For the text-containing cell, return its midpoint in [x, y] coordinate format. 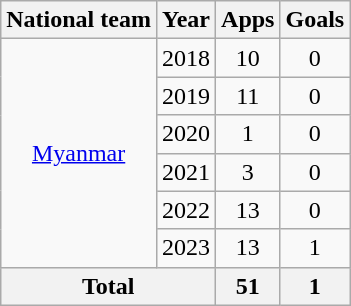
2019 [186, 96]
Total [108, 286]
2021 [186, 172]
National team [79, 20]
2020 [186, 134]
2022 [186, 210]
Myanmar [79, 153]
10 [248, 58]
Year [186, 20]
2023 [186, 248]
2018 [186, 58]
51 [248, 286]
11 [248, 96]
Goals [315, 20]
3 [248, 172]
Apps [248, 20]
